Return (x, y) of the center of cell containing provided text 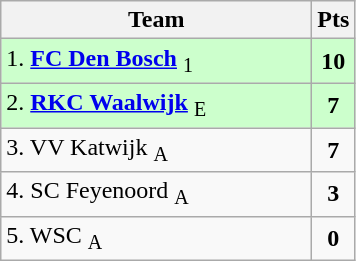
4. SC Feyenoord A (156, 194)
3. VV Katwijk A (156, 150)
5. WSC A (156, 238)
2. RKC Waalwijk E (156, 105)
Pts (334, 20)
1. FC Den Bosch 1 (156, 61)
3 (334, 194)
Team (156, 20)
0 (334, 238)
10 (334, 61)
